Pinpoint the cell where the given text exists, returning its (x, y) midpoint coordinate. 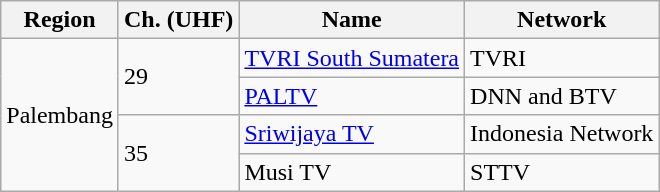
Ch. (UHF) (178, 20)
PALTV (352, 96)
Region (60, 20)
DNN and BTV (562, 96)
Palembang (60, 115)
29 (178, 77)
TVRI (562, 58)
Network (562, 20)
Indonesia Network (562, 134)
TVRI South Sumatera (352, 58)
STTV (562, 172)
Musi TV (352, 172)
Sriwijaya TV (352, 134)
Name (352, 20)
35 (178, 153)
